From the cell containing the given text, extract its center point as (X, Y) coordinate. 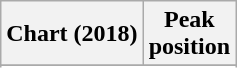
Peak position (189, 34)
Chart (2018) (72, 34)
